Find where the given text appears and provide that cell's center as (x, y) coordinate. 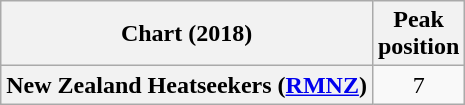
Chart (2018) (187, 34)
7 (418, 85)
Peak position (418, 34)
New Zealand Heatseekers (RMNZ) (187, 85)
